Capture the cell that displays the provided text and extract its (X, Y) central coordinate. 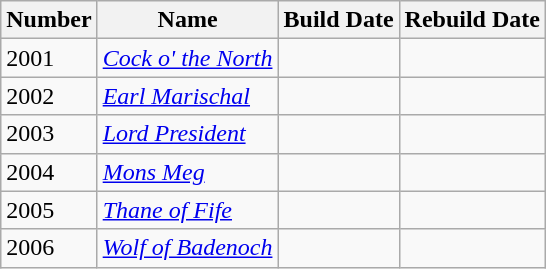
2002 (49, 96)
Wolf of Badenoch (188, 248)
2006 (49, 248)
Cock o' the North (188, 58)
2003 (49, 134)
Build Date (338, 20)
Name (188, 20)
2001 (49, 58)
Rebuild Date (472, 20)
Earl Marischal (188, 96)
2004 (49, 172)
Thane of Fife (188, 210)
2005 (49, 210)
Lord President (188, 134)
Mons Meg (188, 172)
Number (49, 20)
